Determine the (X, Y) coordinate at the center of the cell enclosing the given text.  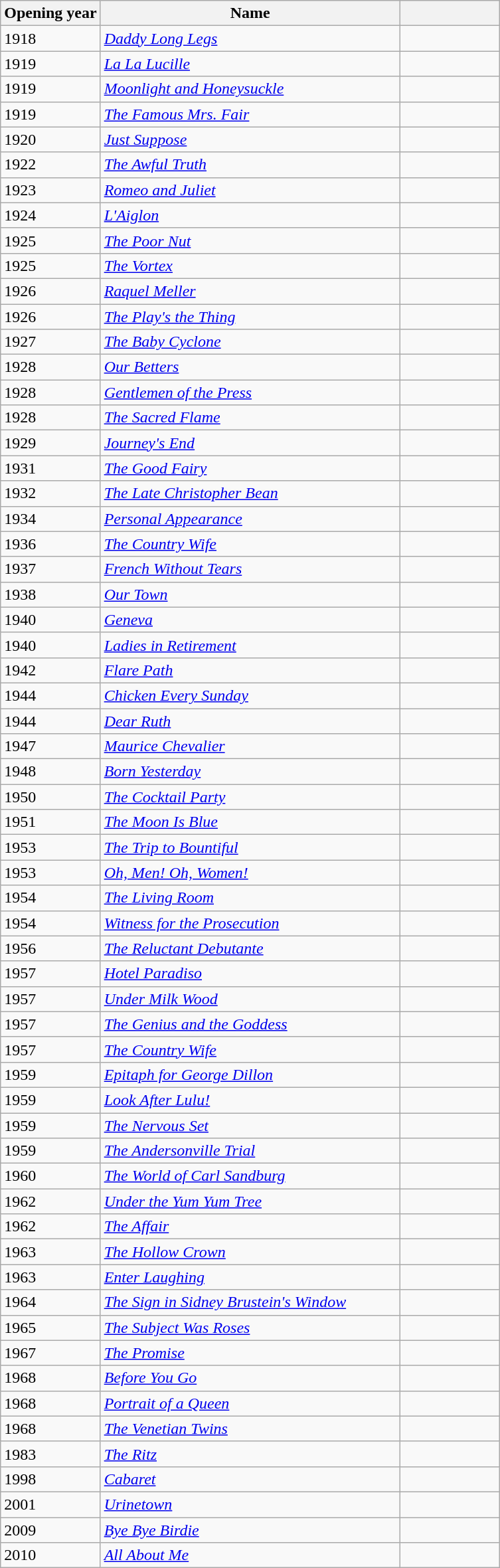
Enter Laughing (250, 1277)
Opening year (50, 13)
Our Town (250, 594)
2009 (50, 1529)
Oh, Men! Oh, Women! (250, 873)
The Hollow Crown (250, 1252)
All About Me (250, 1555)
1924 (50, 215)
The Famous Mrs. Fair (250, 114)
Witness for the Prosecution (250, 923)
1934 (50, 519)
1964 (50, 1302)
2001 (50, 1504)
Bye Bye Birdie (250, 1529)
1931 (50, 468)
The Play's the Thing (250, 317)
Under the Yum Yum Tree (250, 1201)
Cabaret (250, 1479)
The Promise (250, 1353)
The Good Fairy (250, 468)
1918 (50, 39)
The Cocktail Party (250, 797)
2010 (50, 1555)
The Nervous Set (250, 1126)
Romeo and Juliet (250, 190)
1932 (50, 493)
The Moon Is Blue (250, 822)
Hotel Paradiso (250, 974)
The Poor Nut (250, 240)
1927 (50, 342)
Urinetown (250, 1504)
Born Yesterday (250, 772)
1950 (50, 797)
Epitaph for George Dillon (250, 1075)
The Sacred Flame (250, 418)
The World of Carl Sandburg (250, 1176)
Our Betters (250, 367)
Personal Appearance (250, 519)
The Late Christopher Bean (250, 493)
Just Suppose (250, 139)
The Awful Truth (250, 165)
Dear Ruth (250, 721)
1947 (50, 746)
The Affair (250, 1227)
Moonlight and Honeysuckle (250, 89)
The Ritz (250, 1454)
Name (250, 13)
1942 (50, 670)
1920 (50, 139)
Before You Go (250, 1378)
1922 (50, 165)
1998 (50, 1479)
Maurice Chevalier (250, 746)
Daddy Long Legs (250, 39)
The Venetian Twins (250, 1429)
Look After Lulu! (250, 1100)
Journey's End (250, 443)
The Vortex (250, 266)
1960 (50, 1176)
Geneva (250, 620)
La La Lucille (250, 64)
1937 (50, 569)
The Sign in Sidney Brustein's Window (250, 1302)
Portrait of a Queen (250, 1403)
1923 (50, 190)
1956 (50, 948)
Under Milk Wood (250, 999)
L'Aiglon (250, 215)
1938 (50, 594)
Ladies in Retirement (250, 645)
Flare Path (250, 670)
1967 (50, 1353)
Gentlemen of the Press (250, 392)
The Living Room (250, 898)
The Subject Was Roses (250, 1328)
1965 (50, 1328)
1936 (50, 544)
The Baby Cyclone (250, 342)
The Reluctant Debutante (250, 948)
1983 (50, 1454)
French Without Tears (250, 569)
The Genius and the Goddess (250, 1024)
1948 (50, 772)
The Andersonville Trial (250, 1151)
1929 (50, 443)
Raquel Meller (250, 291)
The Trip to Bountiful (250, 847)
Chicken Every Sunday (250, 695)
1951 (50, 822)
